Return the [x, y] coordinate for the center point of the cell that contains the specified text.  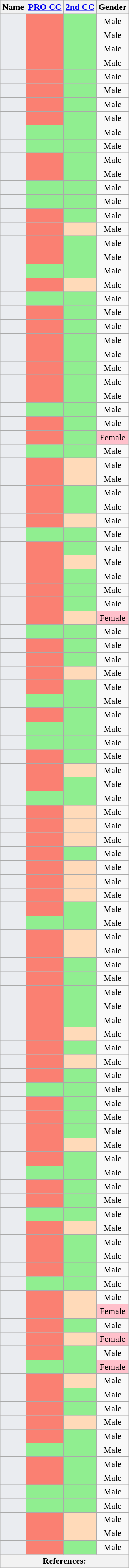
2nd CC [80, 7]
Name [13, 7]
Gender [113, 7]
References: [64, 1561]
PRO CC [45, 7]
